Locate the cell with the specified text and output its [x, y] center coordinate. 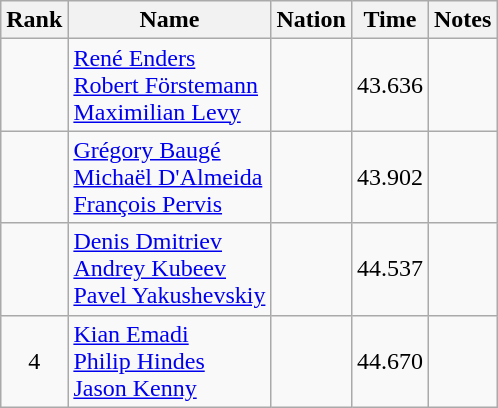
Kian EmadiPhilip HindesJason Kenny [170, 361]
René EndersRobert FörstemannMaximilian Levy [170, 85]
43.636 [390, 85]
Time [390, 20]
Denis DmitrievAndrey KubeevPavel Yakushevskiy [170, 269]
Nation [311, 20]
44.537 [390, 269]
44.670 [390, 361]
Notes [462, 20]
Name [170, 20]
43.902 [390, 177]
Rank [34, 20]
4 [34, 361]
Grégory BaugéMichaël D'AlmeidaFrançois Pervis [170, 177]
